Locate the cell with the specified text and output its [x, y] center coordinate. 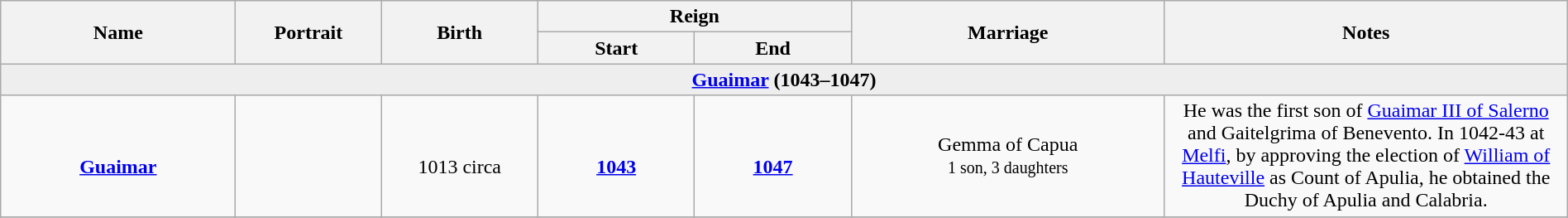
Reign [695, 17]
End [772, 48]
1047 [772, 156]
Notes [1366, 32]
Birth [460, 32]
Marriage [1007, 32]
1043 [615, 156]
Guaimar (1043–1047) [784, 80]
1013 circa [460, 156]
Gemma of Capua1 son, 3 daughters [1007, 156]
Start [615, 48]
Portrait [308, 32]
Name [118, 32]
Guaimar [118, 156]
